Output the (x, y) coordinate of the center of the cell containing the given text.  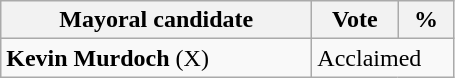
Vote (355, 20)
Mayoral candidate (156, 20)
Acclaimed (383, 58)
Kevin Murdoch (X) (156, 58)
% (426, 20)
